For the text-containing cell, return its midpoint in (x, y) coordinate format. 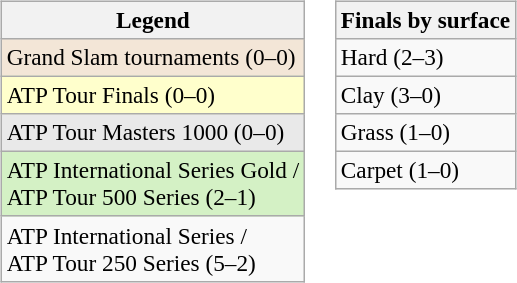
Carpet (1–0) (425, 171)
ATP International Series / ATP Tour 250 Series (5–2) (152, 248)
Legend (152, 20)
ATP Tour Finals (0–0) (152, 95)
Hard (2–3) (425, 57)
Grass (1–0) (425, 133)
Grand Slam tournaments (0–0) (152, 57)
ATP International Series Gold / ATP Tour 500 Series (2–1) (152, 184)
Finals by surface (425, 20)
ATP Tour Masters 1000 (0–0) (152, 133)
Clay (3–0) (425, 95)
